Scan for the cell matching the given text and deliver its [x, y] coordinate at center. 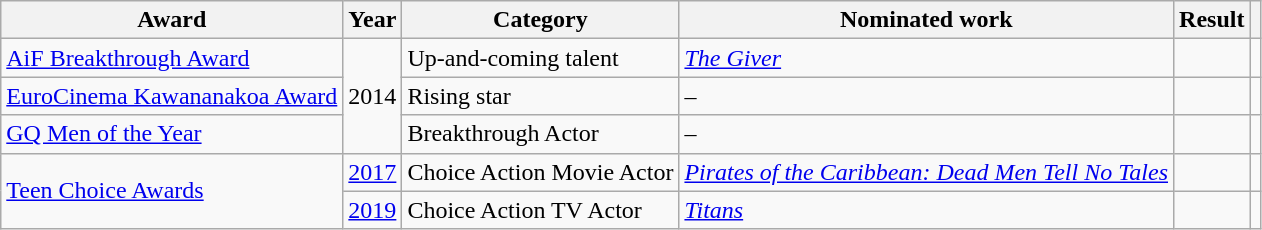
Titans [926, 210]
2014 [372, 96]
Award [172, 20]
The Giver [926, 58]
Teen Choice Awards [172, 191]
Up-and-coming talent [540, 58]
Pirates of the Caribbean: Dead Men Tell No Tales [926, 172]
Year [372, 20]
Nominated work [926, 20]
Result [1212, 20]
AiF Breakthrough Award [172, 58]
Rising star [540, 96]
EuroCinema Kawananakoa Award [172, 96]
2019 [372, 210]
Choice Action Movie Actor [540, 172]
Choice Action TV Actor [540, 210]
2017 [372, 172]
GQ Men of the Year [172, 134]
Category [540, 20]
Breakthrough Actor [540, 134]
